Return the (X, Y) coordinate for the center point of the cell that contains the specified text.  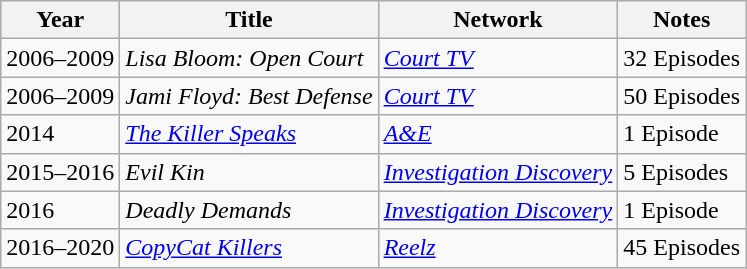
2014 (60, 134)
Reelz (498, 248)
Lisa Bloom: Open Court (249, 58)
2015–2016 (60, 172)
32 Episodes (682, 58)
50 Episodes (682, 96)
2016 (60, 210)
The Killer Speaks (249, 134)
Title (249, 20)
Evil Kin (249, 172)
45 Episodes (682, 248)
Network (498, 20)
Jami Floyd: Best Defense (249, 96)
Deadly Demands (249, 210)
2016–2020 (60, 248)
CopyCat Killers (249, 248)
5 Episodes (682, 172)
Year (60, 20)
A&E (498, 134)
Notes (682, 20)
